Return [X, Y] of the center of cell containing provided text 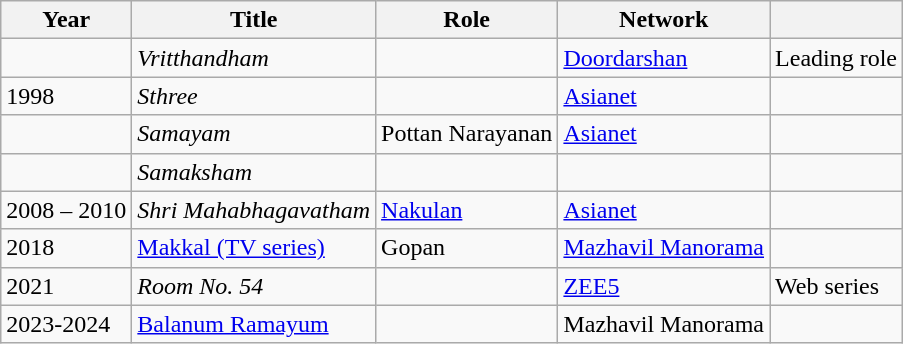
2021 [66, 286]
2018 [66, 248]
Samayam [254, 134]
Room No. 54 [254, 286]
ZEE5 [664, 286]
Shri Mahabhagavatham [254, 210]
Doordarshan [664, 58]
Gopan [467, 248]
Vritthandham [254, 58]
Nakulan [467, 210]
Title [254, 20]
Balanum Ramayum [254, 324]
Sthree [254, 96]
Web series [836, 286]
2008 – 2010 [66, 210]
Makkal (TV series) [254, 248]
Pottan Narayanan [467, 134]
1998 [66, 96]
Role [467, 20]
Year [66, 20]
Network [664, 20]
Leading role [836, 58]
2023-2024 [66, 324]
Samaksham [254, 172]
